For the text-containing cell, return its midpoint in [x, y] coordinate format. 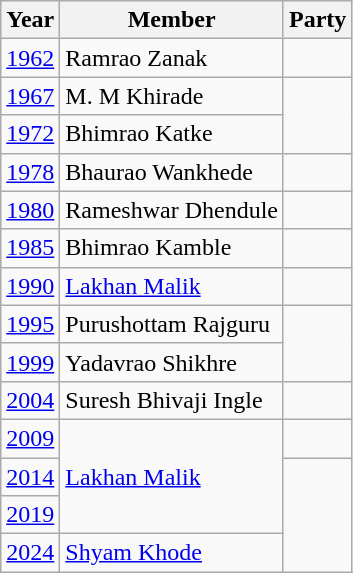
Yadavrao Shikhre [172, 362]
2014 [30, 477]
Year [30, 20]
1980 [30, 210]
2024 [30, 553]
Member [172, 20]
Rameshwar Dhendule [172, 210]
Bhaurao Wankhede [172, 172]
1967 [30, 96]
Ramrao Zanak [172, 58]
2004 [30, 400]
Suresh Bhivaji Ingle [172, 400]
1978 [30, 172]
1995 [30, 324]
Purushottam Rajguru [172, 324]
M. M Khirade [172, 96]
Party [317, 20]
1972 [30, 134]
2019 [30, 515]
1990 [30, 286]
1962 [30, 58]
Bhimrao Katke [172, 134]
1985 [30, 248]
1999 [30, 362]
2009 [30, 438]
Bhimrao Kamble [172, 248]
Shyam Khode [172, 553]
